Pinpoint the cell where the given text exists, returning its (X, Y) midpoint coordinate. 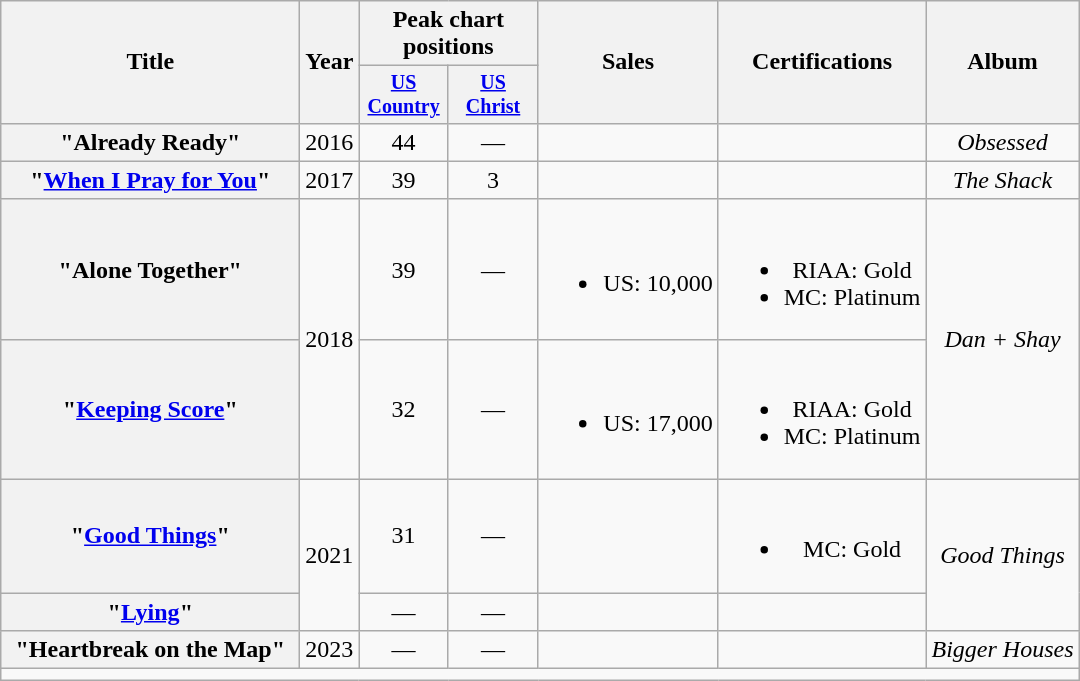
Bigger Houses (1002, 650)
Year (330, 62)
2016 (330, 142)
2023 (330, 650)
Sales (628, 62)
Good Things (1002, 556)
The Shack (1002, 180)
Title (150, 62)
Certifications (822, 62)
2021 (330, 556)
Album (1002, 62)
"When I Pray for You" (150, 180)
Obsessed (1002, 142)
2017 (330, 180)
"Alone Together" (150, 269)
US: 17,000 (628, 409)
31 (404, 536)
MC: Gold (822, 536)
US: 10,000 (628, 269)
3 (492, 180)
"Heartbreak on the Map" (150, 650)
32 (404, 409)
US Country (404, 94)
"Lying" (150, 612)
"Already Ready" (150, 142)
"Keeping Score" (150, 409)
2018 (330, 339)
Dan + Shay (1002, 339)
Peak chart positions (448, 34)
44 (404, 142)
"Good Things" (150, 536)
USChrist (492, 94)
